Return (X, Y) of the center of cell containing provided text 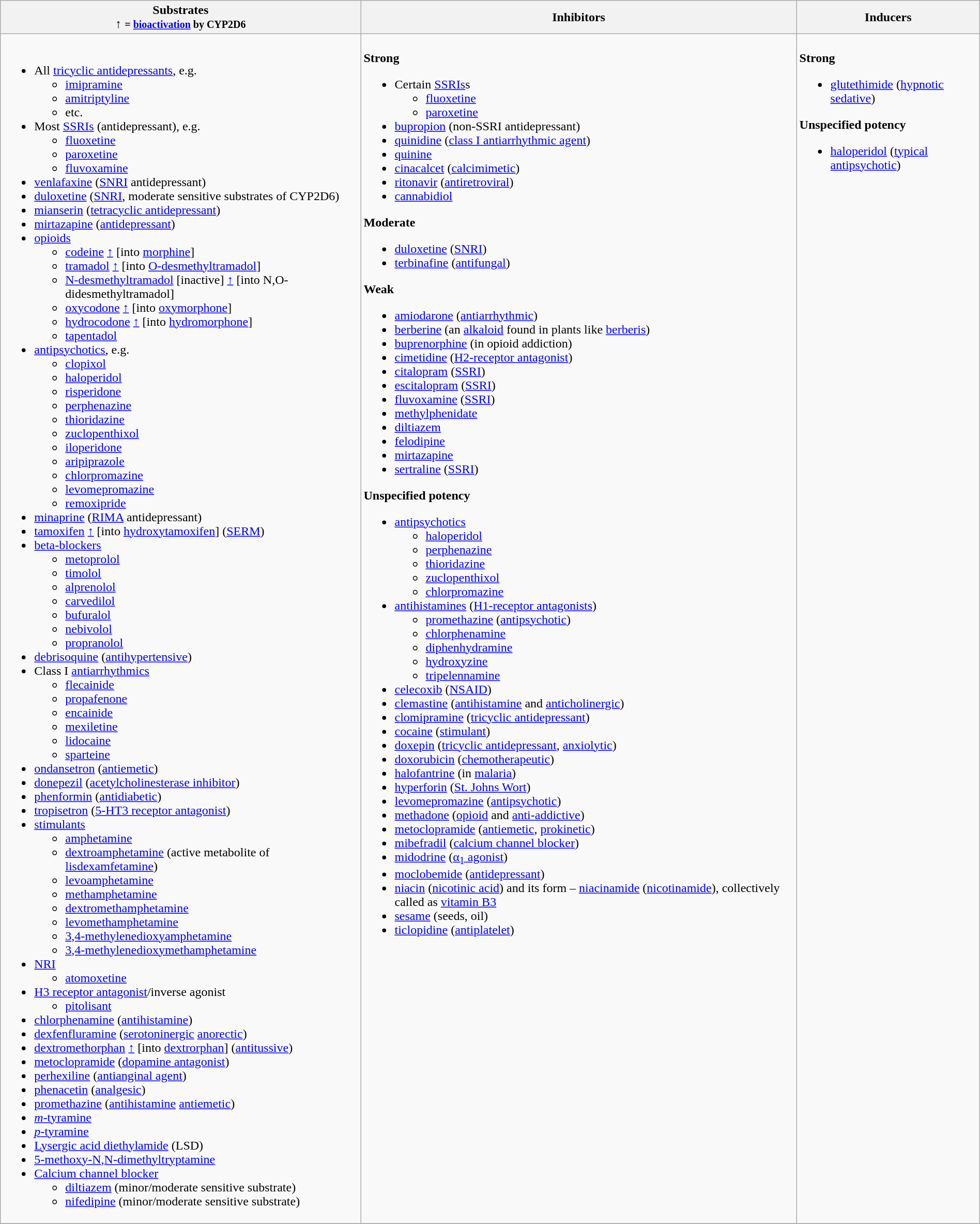
Inducers (888, 18)
Substrates↑ = bioactivation by CYP2D6 (181, 18)
Strongglutethimide (hypnotic sedative)Unspecified potencyhaloperidol (typical antipsychotic) (888, 629)
Inhibitors (579, 18)
